From the cell containing the given text, extract its center point as [X, Y] coordinate. 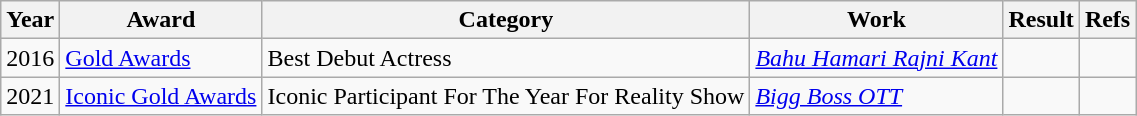
Bigg Boss OTT [876, 96]
2021 [30, 96]
Work [876, 20]
Result [1041, 20]
Award [161, 20]
Category [506, 20]
Refs [1107, 20]
Gold Awards [161, 58]
Iconic Gold Awards [161, 96]
Year [30, 20]
Bahu Hamari Rajni Kant [876, 58]
Iconic Participant For The Year For Reality Show [506, 96]
2016 [30, 58]
Best Debut Actress [506, 58]
